Provide the [X, Y] coordinate of the cell's center where the given text is located.  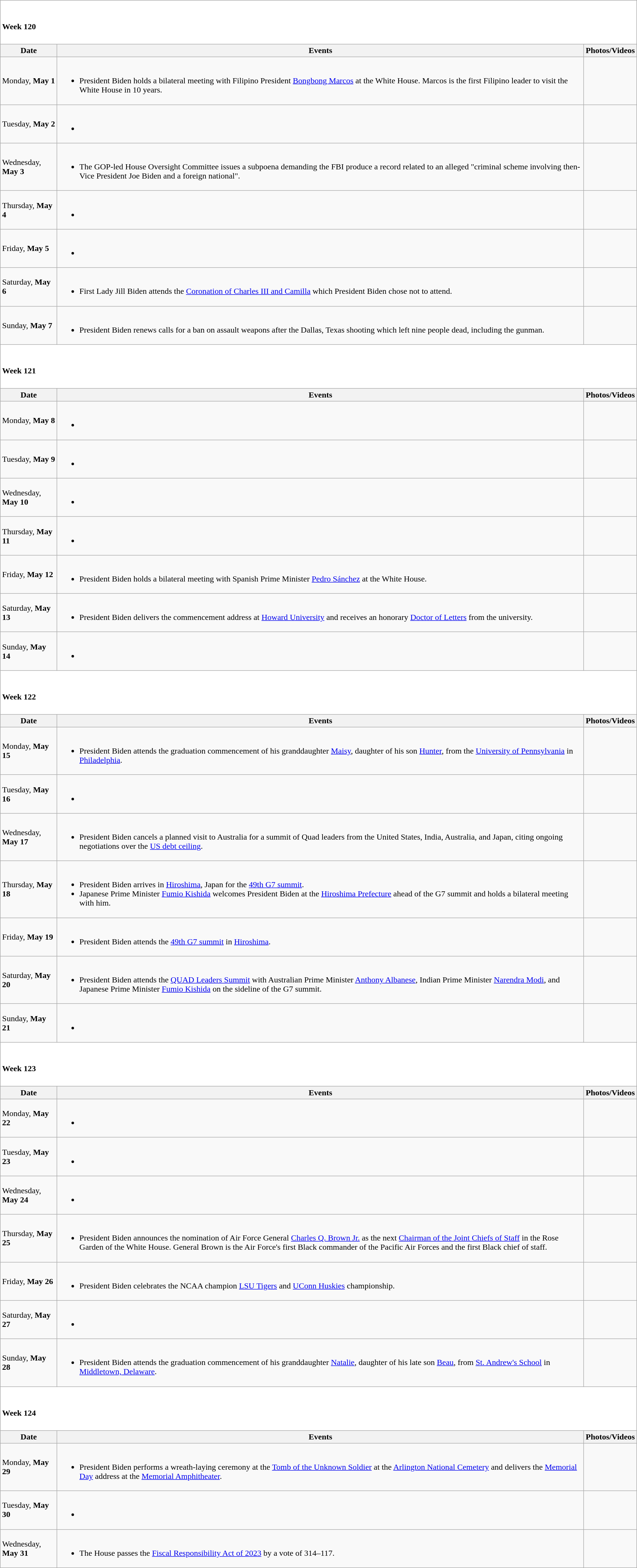
Week 124 [318, 1409]
Thursday, May 25 [29, 1238]
Week 122 [318, 692]
President Biden celebrates the NCAA champion LSU Tigers and UConn Huskies championship. [321, 1281]
Saturday, May 27 [29, 1319]
President Biden holds a bilateral meeting with Spanish Prime Minister Pedro Sánchez at the White House. [321, 574]
President Biden renews calls for a ban on assault weapons after the Dallas, Texas shooting which left nine people dead, including the gunman. [321, 325]
Week 121 [318, 367]
Thursday, May 18 [29, 890]
Wednesday, May 24 [29, 1195]
Wednesday, May 10 [29, 497]
Week 123 [318, 1064]
Week 120 [318, 22]
President Biden attends the 49th G7 summit in Hiroshima. [321, 937]
Wednesday, May 31 [29, 1549]
Wednesday, May 3 [29, 167]
Tuesday, May 2 [29, 124]
Friday, May 19 [29, 937]
Tuesday, May 16 [29, 794]
Wednesday, May 17 [29, 837]
Monday, May 22 [29, 1118]
Tuesday, May 9 [29, 459]
Saturday, May 20 [29, 980]
First Lady Jill Biden attends the Coronation of Charles III and Camilla which President Biden chose not to attend. [321, 287]
Monday, May 29 [29, 1467]
Thursday, May 4 [29, 210]
Friday, May 26 [29, 1281]
Sunday, May 21 [29, 1023]
Monday, May 8 [29, 420]
Sunday, May 14 [29, 651]
Tuesday, May 30 [29, 1510]
Monday, May 15 [29, 751]
Tuesday, May 23 [29, 1157]
The House passes the Fiscal Responsibility Act of 2023 by a vote of 314–117. [321, 1549]
Thursday, May 11 [29, 536]
Friday, May 5 [29, 248]
Sunday, May 7 [29, 325]
Sunday, May 28 [29, 1363]
Saturday, May 6 [29, 287]
Friday, May 12 [29, 574]
Monday, May 1 [29, 81]
President Biden delivers the commencement address at Howard University and receives an honorary Doctor of Letters from the university. [321, 613]
Saturday, May 13 [29, 613]
